For the text-containing cell, return its midpoint in [x, y] coordinate format. 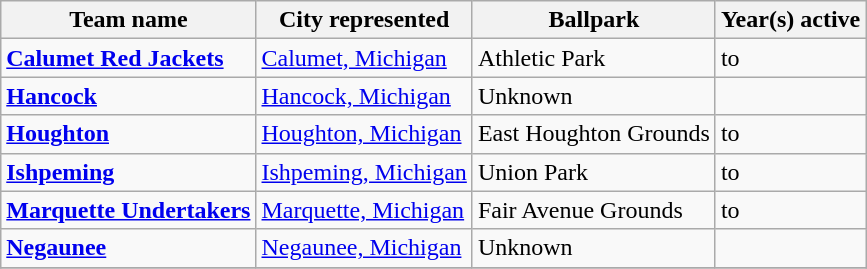
Team name [128, 20]
Athletic Park [594, 58]
Ishpeming [128, 172]
Ballpark [594, 20]
Negaunee [128, 248]
Year(s) active [790, 20]
Calumet, Michigan [364, 58]
Union Park [594, 172]
Fair Avenue Grounds [594, 210]
Hancock [128, 96]
Negaunee, Michigan [364, 248]
Marquette Undertakers [128, 210]
Marquette, Michigan [364, 210]
Calumet Red Jackets [128, 58]
Houghton, Michigan [364, 134]
Hancock, Michigan [364, 96]
East Houghton Grounds [594, 134]
Ishpeming, Michigan [364, 172]
Houghton [128, 134]
City represented [364, 20]
